Identify which cell holds the provided text, then report its [X, Y] central coordinate. 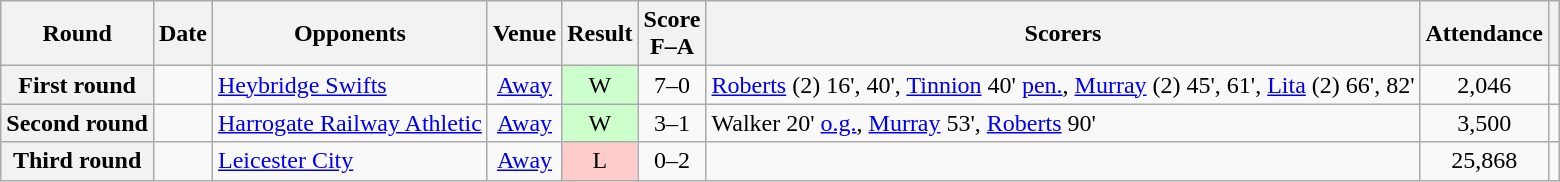
Roberts (2) 16', 40', Tinnion 40' pen., Murray (2) 45', 61', Lita (2) 66', 82' [1063, 85]
25,868 [1484, 161]
Attendance [1484, 34]
7–0 [672, 85]
Leicester City [350, 161]
Walker 20' o.g., Murray 53', Roberts 90' [1063, 123]
2,046 [1484, 85]
Harrogate Railway Athletic [350, 123]
Opponents [350, 34]
Heybridge Swifts [350, 85]
3–1 [672, 123]
0–2 [672, 161]
Round [78, 34]
Venue [524, 34]
ScoreF–A [672, 34]
First round [78, 85]
Date [182, 34]
Second round [78, 123]
Result [600, 34]
Scorers [1063, 34]
L [600, 161]
3,500 [1484, 123]
Third round [78, 161]
